Find where the given text appears and provide that cell's center as (x, y) coordinate. 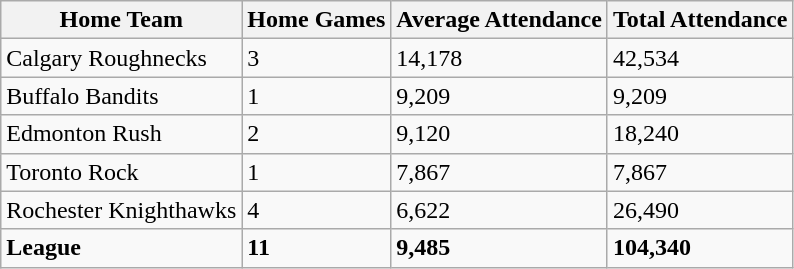
Rochester Knighthawks (122, 210)
42,534 (700, 58)
Calgary Roughnecks (122, 58)
Total Attendance (700, 20)
Edmonton Rush (122, 134)
14,178 (500, 58)
4 (316, 210)
2 (316, 134)
Buffalo Bandits (122, 96)
9,485 (500, 248)
League (122, 248)
Home Games (316, 20)
Home Team (122, 20)
26,490 (700, 210)
6,622 (500, 210)
18,240 (700, 134)
Average Attendance (500, 20)
Toronto Rock (122, 172)
11 (316, 248)
9,120 (500, 134)
104,340 (700, 248)
3 (316, 58)
